Detect which cell encompasses the target text, then output its [X, Y] center coordinate. 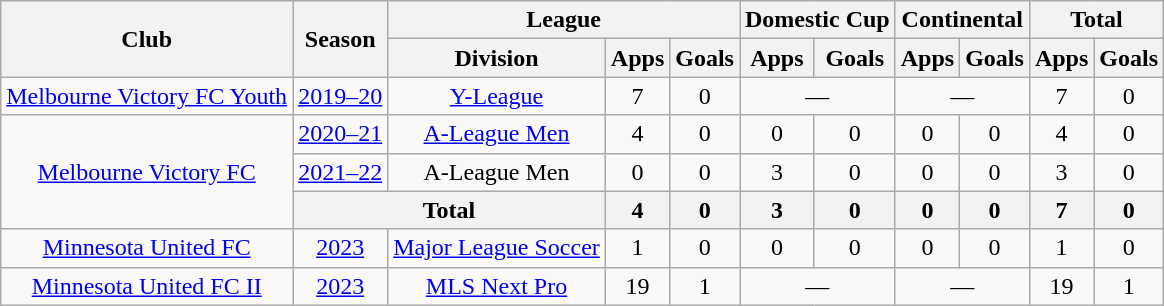
Season [340, 39]
League [564, 20]
Minnesota United FC II [147, 286]
Y-League [497, 96]
2020–21 [340, 134]
MLS Next Pro [497, 286]
Major League Soccer [497, 248]
Domestic Cup [818, 20]
Club [147, 39]
Minnesota United FC [147, 248]
Division [497, 58]
Continental [962, 20]
2021–22 [340, 172]
Melbourne Victory FC Youth [147, 96]
Melbourne Victory FC [147, 172]
2019–20 [340, 96]
